Pinpoint the cell where the given text exists, returning its [x, y] midpoint coordinate. 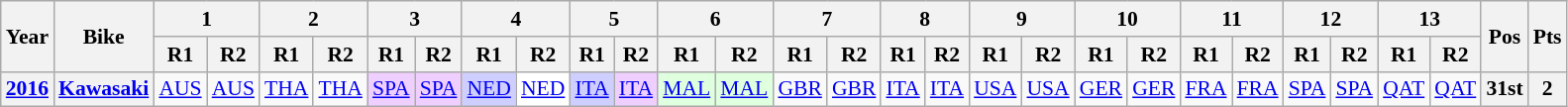
10 [1127, 19]
31st [1504, 89]
13 [1429, 19]
6 [715, 19]
11 [1231, 19]
Bike [103, 36]
2016 [28, 89]
12 [1331, 19]
Pos [1504, 36]
1 [206, 19]
7 [826, 19]
Year [28, 36]
Kawasaki [103, 89]
Pts [1547, 36]
4 [515, 19]
3 [414, 19]
9 [1022, 19]
5 [614, 19]
8 [925, 19]
